Provide the [X, Y] coordinate of the cell's center where the given text is located.  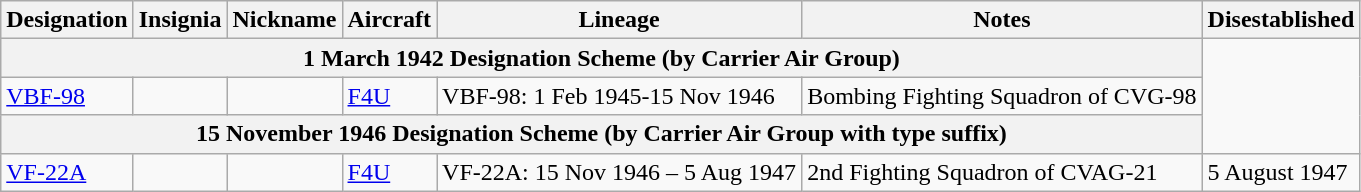
5 August 1947 [1281, 172]
15 November 1946 Designation Scheme (by Carrier Air Group with type suffix) [602, 134]
Lineage [620, 20]
Bombing Fighting Squadron of CVG-98 [1002, 96]
VF-22A: 15 Nov 1946 – 5 Aug 1947 [620, 172]
Notes [1002, 20]
VF-22A [67, 172]
Designation [67, 20]
VBF-98: 1 Feb 1945-15 Nov 1946 [620, 96]
Insignia [180, 20]
2nd Fighting Squadron of CVAG-21 [1002, 172]
Disestablished [1281, 20]
Aircraft [390, 20]
1 March 1942 Designation Scheme (by Carrier Air Group) [602, 58]
Nickname [284, 20]
VBF-98 [67, 96]
